Return the [x, y] coordinate for the center point of the cell that contains the specified text.  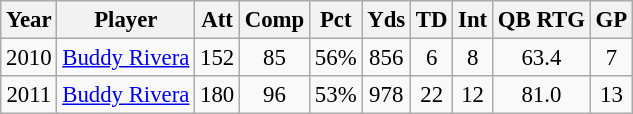
Year [29, 20]
TD [432, 20]
Yds [386, 20]
Int [473, 20]
2010 [29, 58]
22 [432, 95]
13 [611, 95]
Player [126, 20]
856 [386, 58]
56% [336, 58]
96 [274, 95]
2011 [29, 95]
6 [432, 58]
7 [611, 58]
180 [218, 95]
81.0 [541, 95]
GP [611, 20]
63.4 [541, 58]
152 [218, 58]
978 [386, 95]
53% [336, 95]
Pct [336, 20]
85 [274, 58]
8 [473, 58]
12 [473, 95]
Att [218, 20]
QB RTG [541, 20]
Comp [274, 20]
